Find where the given text appears and provide that cell's center as [X, Y] coordinate. 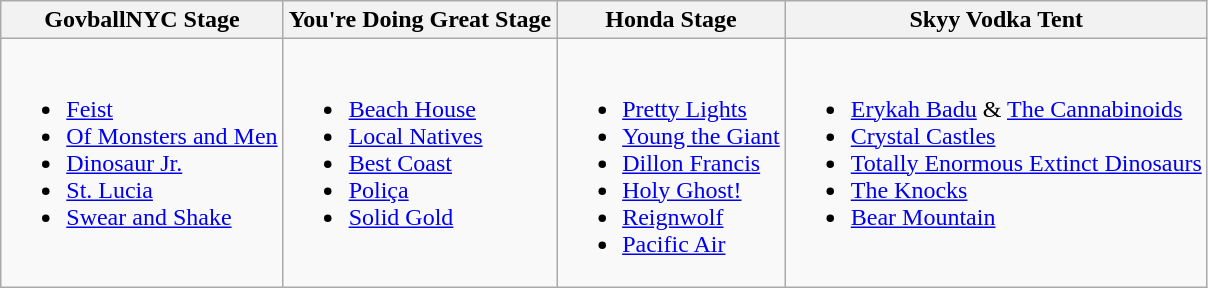
You're Doing Great Stage [420, 20]
Erykah Badu & The CannabinoidsCrystal CastlesTotally Enormous Extinct DinosaursThe KnocksBear Mountain [996, 163]
Pretty LightsYoung the GiantDillon FrancisHoly Ghost!ReignwolfPacific Air [672, 163]
Honda Stage [672, 20]
Skyy Vodka Tent [996, 20]
FeistOf Monsters and MenDinosaur Jr.St. LuciaSwear and Shake [142, 163]
GovballNYC Stage [142, 20]
Beach HouseLocal NativesBest CoastPoliçaSolid Gold [420, 163]
